Extract the (X, Y) coordinate from the center of the cell holding the provided text.  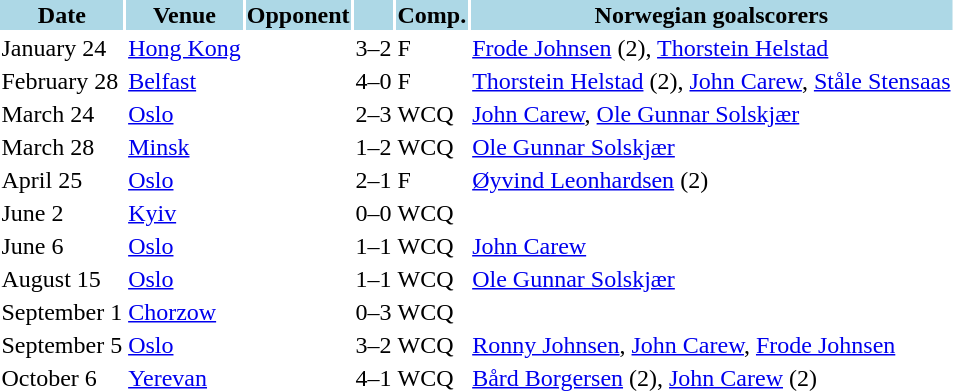
Opponent (298, 15)
March 24 (62, 114)
Date (62, 15)
0–0 (374, 213)
1–2 (374, 147)
March 28 (62, 147)
January 24 (62, 48)
Ronny Johnsen, John Carew, Frode Johnsen (712, 345)
Norwegian goalscorers (712, 15)
Hong Kong (185, 48)
June 2 (62, 213)
September 5 (62, 345)
John Carew, Ole Gunnar Solskjær (712, 114)
2–3 (374, 114)
June 6 (62, 246)
Øyvind Leonhardsen (2) (712, 180)
Kyiv (185, 213)
Comp. (432, 15)
John Carew (712, 246)
Chorzow (185, 312)
Frode Johnsen (2), Thorstein Helstad (712, 48)
0–3 (374, 312)
August 15 (62, 279)
Belfast (185, 81)
April 25 (62, 180)
Venue (185, 15)
2–1 (374, 180)
Minsk (185, 147)
February 28 (62, 81)
4–0 (374, 81)
Thorstein Helstad (2), John Carew, Ståle Stensaas (712, 81)
September 1 (62, 312)
